From the cell containing the given text, extract its center point as (x, y) coordinate. 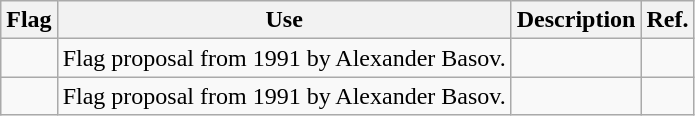
Description (576, 20)
Flag (29, 20)
Use (284, 20)
Ref. (668, 20)
